Provide the (x, y) coordinate of the cell's center where the given text is located.  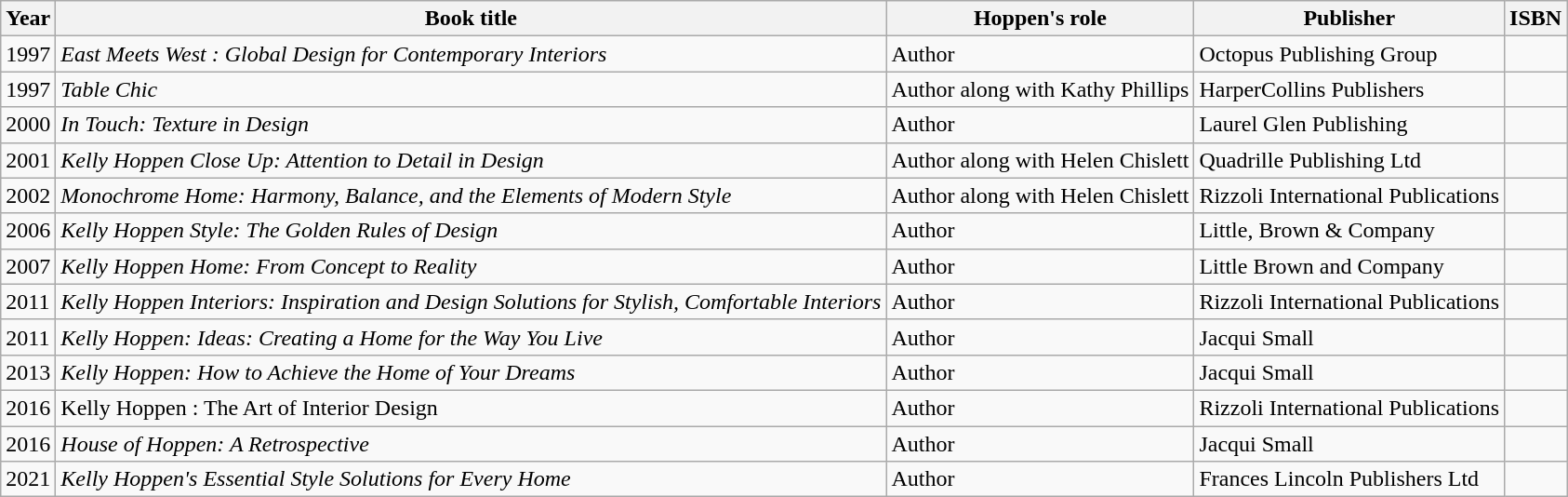
ISBN (1536, 19)
Kelly Hoppen Close Up: Attention to Detail in Design (471, 160)
Table Chic (471, 89)
Laurel Glen Publishing (1349, 125)
Octopus Publishing Group (1349, 54)
Quadrille Publishing Ltd (1349, 160)
Kelly Hoppen : The Art of Interior Design (471, 408)
Hoppen's role (1040, 19)
2002 (28, 195)
2021 (28, 479)
2000 (28, 125)
Kelly Hoppen Interiors: Inspiration and Design Solutions for Stylish, Comfortable Interiors (471, 302)
Little, Brown & Company (1349, 231)
Kelly Hoppen Style: The Golden Rules of Design (471, 231)
Publisher (1349, 19)
Year (28, 19)
Frances Lincoln Publishers Ltd (1349, 479)
Kelly Hoppen: Ideas: Creating a Home for the Way You Live (471, 337)
Kelly Hoppen: How to Achieve the Home of Your Dreams (471, 372)
Little Brown and Company (1349, 266)
In Touch: Texture in Design (471, 125)
HarperCollins Publishers (1349, 89)
East Meets West : Global Design for Contemporary Interiors (471, 54)
2007 (28, 266)
Author along with Kathy Phillips (1040, 89)
2001 (28, 160)
Monochrome Home: Harmony, Balance, and the Elements of Modern Style (471, 195)
2013 (28, 372)
Book title (471, 19)
2006 (28, 231)
Kelly Hoppen's Essential Style Solutions for Every Home (471, 479)
House of Hoppen: A Retrospective (471, 444)
Kelly Hoppen Home: From Concept to Reality (471, 266)
